Locate the cell with the specified text and output its (x, y) center coordinate. 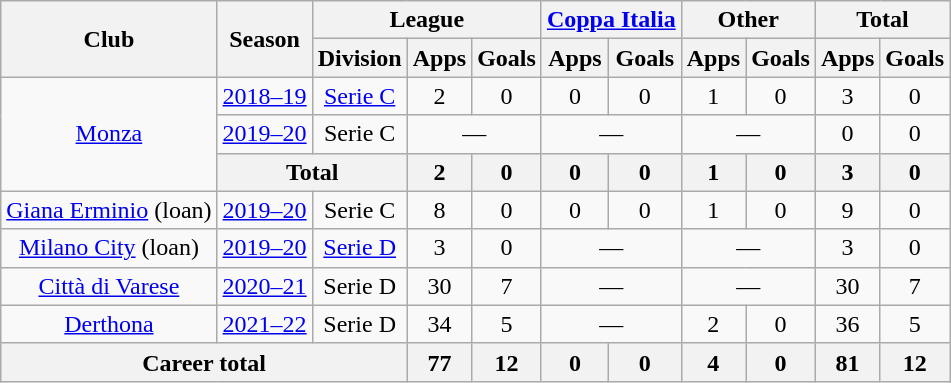
Club (109, 39)
81 (847, 362)
34 (439, 324)
2021–22 (264, 324)
Monza (109, 134)
Milano City (loan) (109, 248)
Coppa Italia (611, 20)
4 (713, 362)
8 (439, 210)
Season (264, 39)
36 (847, 324)
Giana Erminio (loan) (109, 210)
2020–21 (264, 286)
77 (439, 362)
League (426, 20)
Derthona (109, 324)
2018–19 (264, 96)
Città di Varese (109, 286)
Other (748, 20)
9 (847, 210)
Career total (204, 362)
Division (360, 58)
